From the cell containing the given text, extract its center point as [X, Y] coordinate. 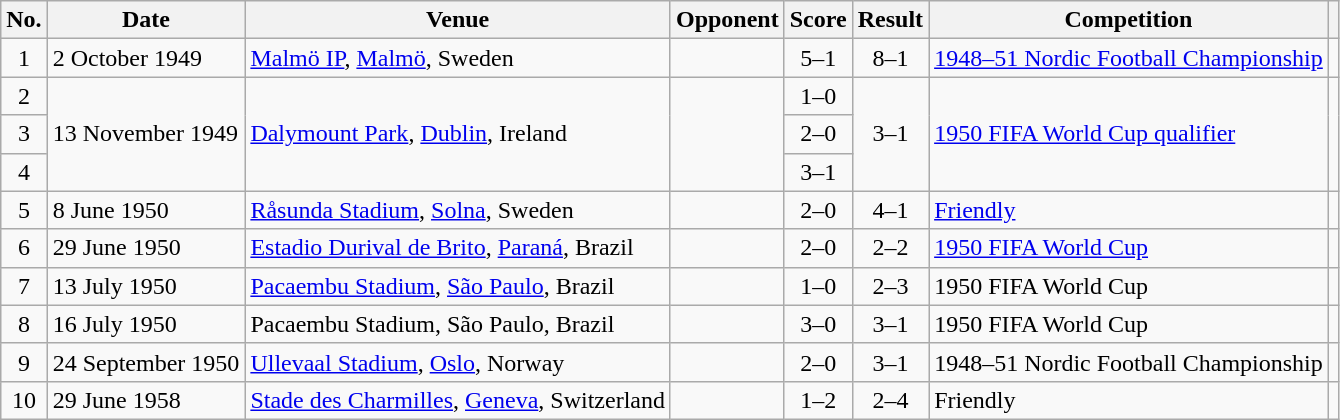
Råsunda Stadium, Solna, Sweden [458, 210]
2–3 [890, 286]
Result [890, 20]
Score [818, 20]
24 September 1950 [146, 362]
Opponent [727, 20]
Competition [1129, 20]
6 [24, 248]
10 [24, 400]
Ullevaal Stadium, Oslo, Norway [458, 362]
2–4 [890, 400]
5–1 [818, 58]
16 July 1950 [146, 324]
1–2 [818, 400]
8–1 [890, 58]
9 [24, 362]
29 June 1950 [146, 248]
4–1 [890, 210]
8 [24, 324]
Venue [458, 20]
7 [24, 286]
8 June 1950 [146, 210]
2 October 1949 [146, 58]
4 [24, 172]
Stade des Charmilles, Geneva, Switzerland [458, 400]
1950 FIFA World Cup qualifier [1129, 134]
5 [24, 210]
Date [146, 20]
2 [24, 96]
13 November 1949 [146, 134]
1 [24, 58]
3 [24, 134]
Dalymount Park, Dublin, Ireland [458, 134]
3–0 [818, 324]
Estadio Durival de Brito, Paraná, Brazil [458, 248]
13 July 1950 [146, 286]
Malmö IP, Malmö, Sweden [458, 58]
29 June 1958 [146, 400]
No. [24, 20]
2–2 [890, 248]
